Identify which cell holds the provided text, then report its (X, Y) central coordinate. 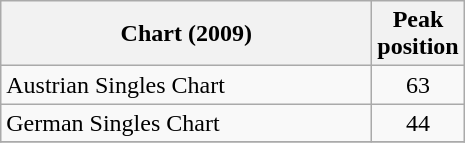
63 (418, 85)
Austrian Singles Chart (186, 85)
Peakposition (418, 34)
44 (418, 123)
German Singles Chart (186, 123)
Chart (2009) (186, 34)
